Determine the [x, y] coordinate at the center of the cell enclosing the given text.  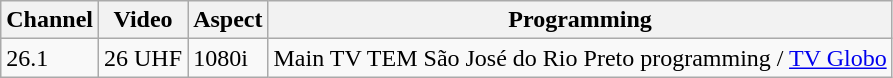
1080i [228, 58]
Aspect [228, 20]
26 UHF [144, 58]
Main TV TEM São José do Rio Preto programming / TV Globo [580, 58]
Programming [580, 20]
Channel [50, 20]
Video [144, 20]
26.1 [50, 58]
